Scan for the cell matching the given text and deliver its (x, y) coordinate at center. 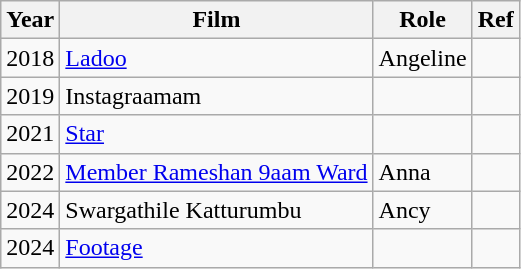
Ancy (422, 210)
Instagraamam (216, 96)
Role (422, 20)
Film (216, 20)
2021 (30, 134)
Star (216, 134)
Angeline (422, 58)
Ladoo (216, 58)
Ref (496, 20)
Year (30, 20)
2019 (30, 96)
2018 (30, 58)
Footage (216, 248)
2022 (30, 172)
Member Rameshan 9aam Ward (216, 172)
Anna (422, 172)
Swargathile Katturumbu (216, 210)
